Find where the given text appears and provide that cell's center as [x, y] coordinate. 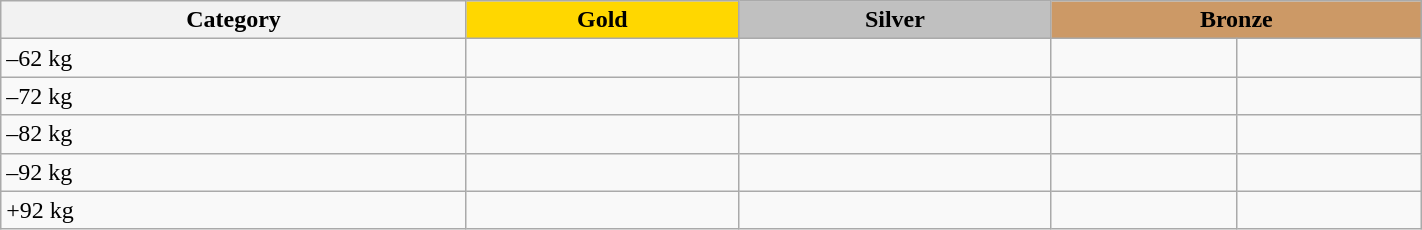
–82 kg [234, 134]
+92 kg [234, 210]
–62 kg [234, 58]
Silver [894, 20]
Category [234, 20]
–72 kg [234, 96]
Bronze [1236, 20]
Gold [602, 20]
–92 kg [234, 172]
